Return the (x, y) coordinate for the center point of the cell that contains the specified text.  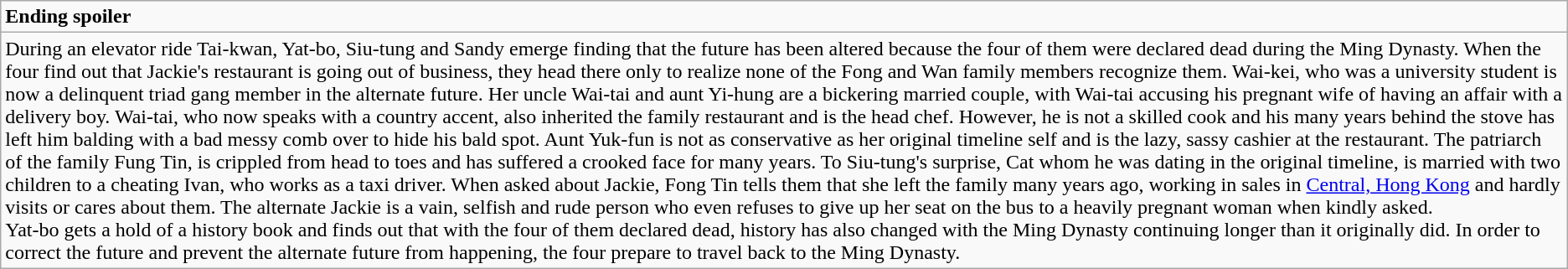
Ending spoiler (784, 17)
